Determine the [x, y] coordinate at the center of the cell enclosing the given text.  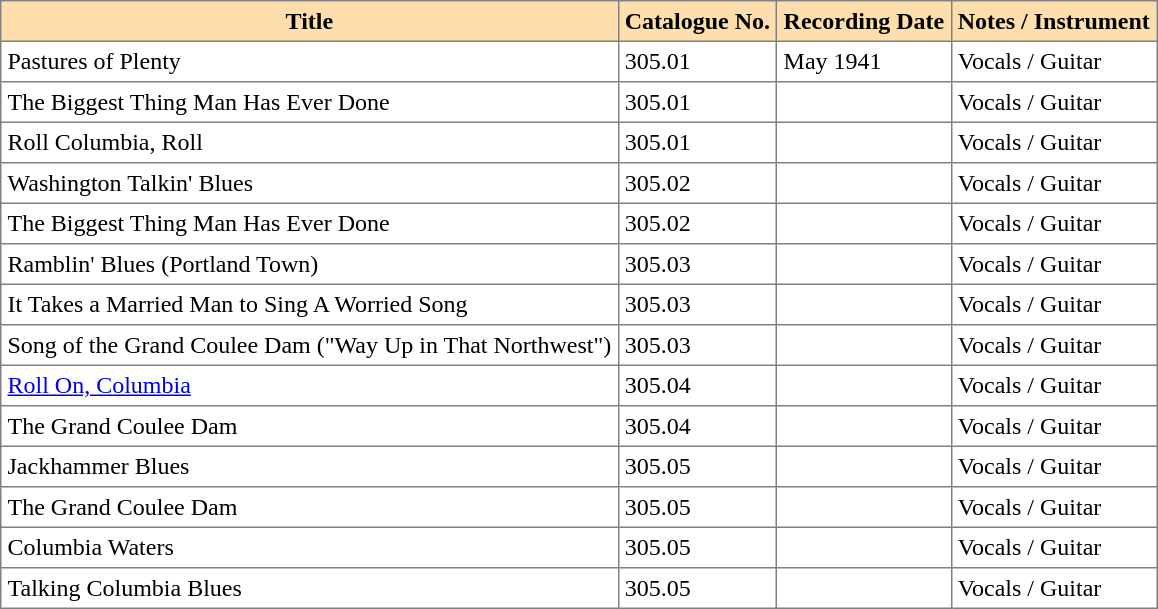
Recording Date [864, 21]
Washington Talkin' Blues [310, 183]
Roll Columbia, Roll [310, 142]
Pastures of Plenty [310, 61]
Roll On, Columbia [310, 385]
Talking Columbia Blues [310, 588]
It Takes a Married Man to Sing A Worried Song [310, 304]
Song of the Grand Coulee Dam ("Way Up in That Northwest") [310, 345]
Columbia Waters [310, 547]
Notes / Instrument [1054, 21]
Jackhammer Blues [310, 466]
Ramblin' Blues (Portland Town) [310, 264]
Title [310, 21]
Catalogue No. [698, 21]
May 1941 [864, 61]
